Return [X, Y] of the center of cell containing provided text 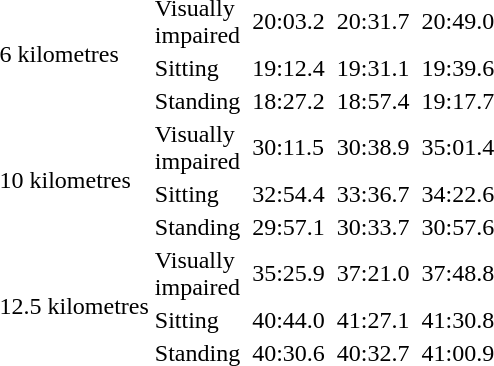
30:33.7 [373, 227]
35:25.9 [289, 274]
30:11.5 [289, 148]
18:27.2 [289, 101]
41:27.1 [373, 320]
40:44.0 [289, 320]
37:21.0 [373, 274]
32:54.4 [289, 194]
30:38.9 [373, 148]
19:31.1 [373, 68]
29:57.1 [289, 227]
33:36.7 [373, 194]
18:57.4 [373, 101]
19:12.4 [289, 68]
